Output the (x, y) coordinate of the center of the cell containing the given text.  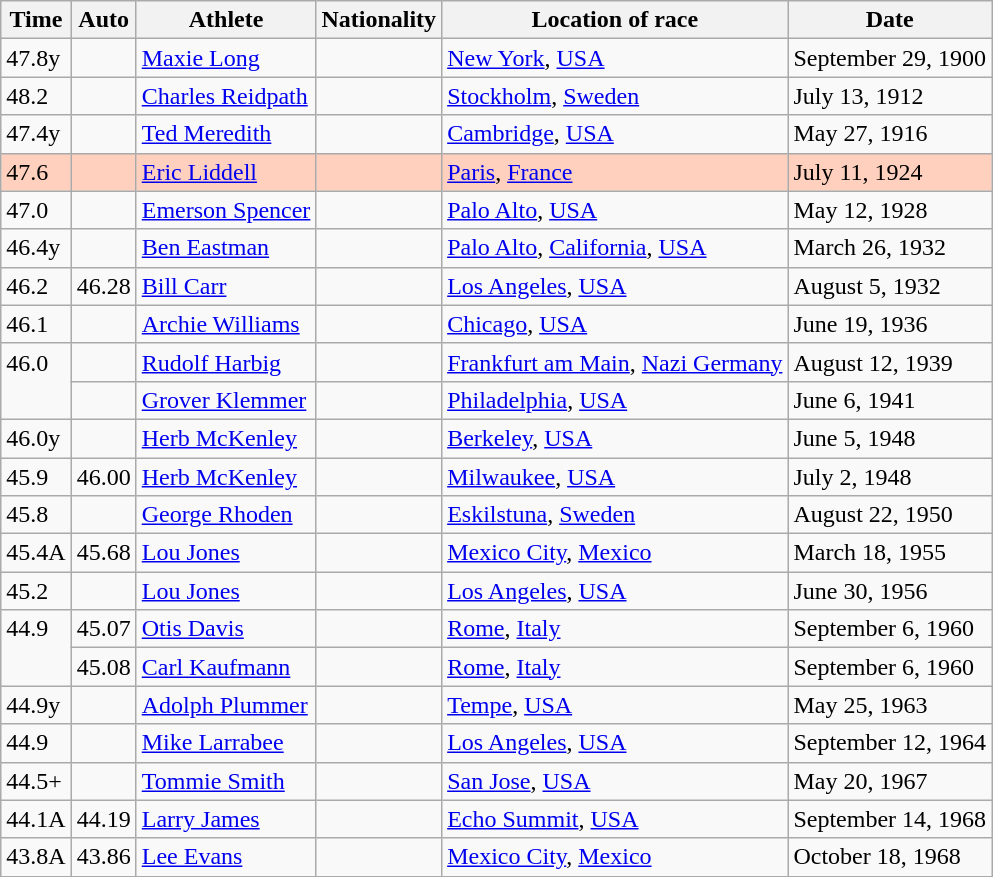
Eskilstuna, Sweden (615, 515)
45.8 (36, 515)
Stockholm, Sweden (615, 96)
June 30, 1956 (890, 591)
San Jose, USA (615, 781)
46.4y (36, 248)
June 6, 1941 (890, 400)
May 20, 1967 (890, 781)
March 26, 1932 (890, 248)
47.6 (36, 172)
44.1A (36, 819)
June 5, 1948 (890, 438)
46.00 (104, 477)
Date (890, 20)
Carl Kaufmann (226, 667)
Location of race (615, 20)
46.2 (36, 286)
44.9y (36, 705)
July 11, 1924 (890, 172)
45.2 (36, 591)
47.8y (36, 58)
45.4A (36, 553)
43.8A (36, 857)
Emerson Spencer (226, 210)
Echo Summit, USA (615, 819)
October 18, 1968 (890, 857)
45.07 (104, 629)
Palo Alto, USA (615, 210)
Chicago, USA (615, 324)
George Rhoden (226, 515)
August 22, 1950 (890, 515)
45.08 (104, 667)
August 5, 1932 (890, 286)
Palo Alto, California, USA (615, 248)
Lee Evans (226, 857)
New York, USA (615, 58)
August 12, 1939 (890, 362)
Berkeley, USA (615, 438)
March 18, 1955 (890, 553)
May 25, 1963 (890, 705)
Tempe, USA (615, 705)
47.4y (36, 134)
44.19 (104, 819)
Maxie Long (226, 58)
48.2 (36, 96)
Grover Klemmer (226, 400)
Nationality (379, 20)
Otis Davis (226, 629)
Larry James (226, 819)
46.1 (36, 324)
Tommie Smith (226, 781)
Paris, France (615, 172)
Mike Larrabee (226, 743)
September 29, 1900 (890, 58)
May 12, 1928 (890, 210)
Time (36, 20)
Bill Carr (226, 286)
Auto (104, 20)
45.68 (104, 553)
Philadelphia, USA (615, 400)
July 2, 1948 (890, 477)
Rudolf Harbig (226, 362)
Archie Williams (226, 324)
44.5+ (36, 781)
May 27, 1916 (890, 134)
Eric Liddell (226, 172)
Milwaukee, USA (615, 477)
46.0y (36, 438)
45.9 (36, 477)
June 19, 1936 (890, 324)
Ben Eastman (226, 248)
46.0 (36, 381)
46.28 (104, 286)
Athlete (226, 20)
Charles Reidpath (226, 96)
July 13, 1912 (890, 96)
Ted Meredith (226, 134)
Cambridge, USA (615, 134)
Adolph Plummer (226, 705)
September 12, 1964 (890, 743)
September 14, 1968 (890, 819)
43.86 (104, 857)
47.0 (36, 210)
Frankfurt am Main, Nazi Germany (615, 362)
